From the cell containing the given text, extract its center point as [x, y] coordinate. 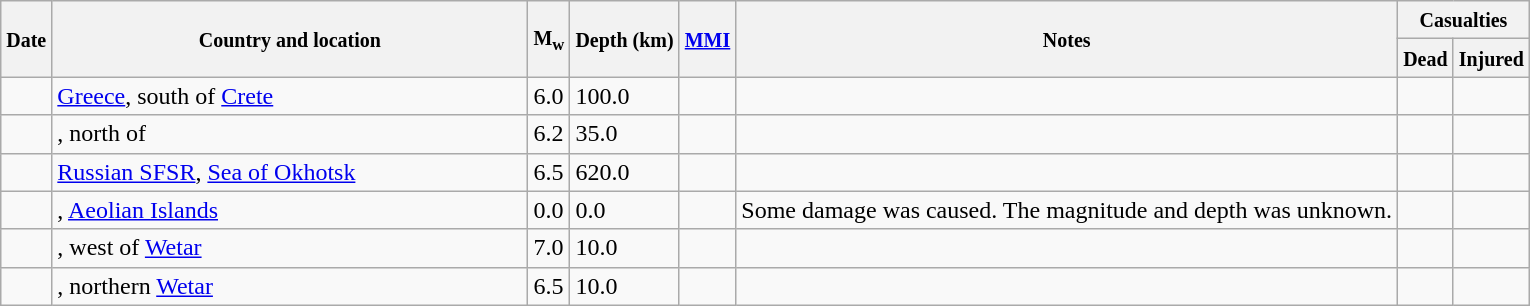
Greece, south of Crete [290, 96]
620.0 [624, 172]
35.0 [624, 134]
MMI [708, 39]
Country and location [290, 39]
Depth (km) [624, 39]
Notes [1067, 39]
, Aeolian Islands [290, 210]
100.0 [624, 96]
7.0 [549, 248]
Some damage was caused. The magnitude and depth was unknown. [1067, 210]
, northern Wetar [290, 286]
Dead [1426, 58]
, west of Wetar [290, 248]
Date [26, 39]
6.2 [549, 134]
Mw [549, 39]
Russian SFSR, Sea of Okhotsk [290, 172]
, north of [290, 134]
6.0 [549, 96]
Injured [1491, 58]
Casualties [1464, 20]
